Return (X, Y) of the center of cell containing provided text 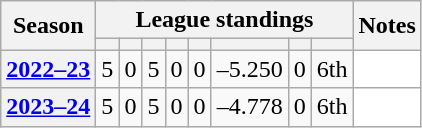
2023–24 (48, 107)
–4.778 (250, 107)
Notes (387, 26)
Season (48, 26)
League standings (224, 20)
2022–23 (48, 69)
–5.250 (250, 69)
